Find where the given text appears and provide that cell's center as [x, y] coordinate. 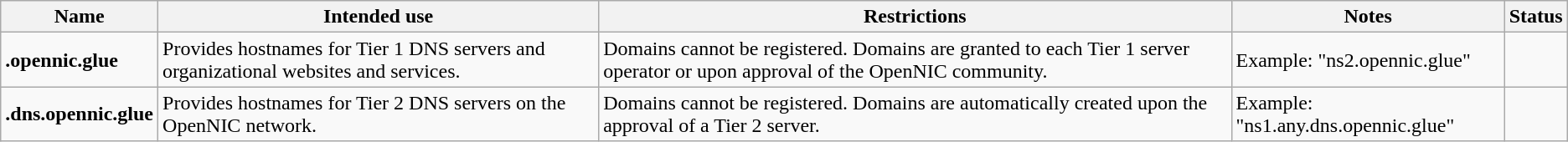
Example: "ns1.any.dns.opennic.glue" [1368, 114]
.opennic.glue [80, 60]
Intended use [379, 17]
Status [1536, 17]
Provides hostnames for Tier 1 DNS servers and organizational websites and services. [379, 60]
Domains cannot be registered. Domains are granted to each Tier 1 server operator or upon approval of the OpenNIC community. [915, 60]
Notes [1368, 17]
Provides hostnames for Tier 2 DNS servers on the OpenNIC network. [379, 114]
Example: "ns2.opennic.glue" [1368, 60]
.dns.opennic.glue [80, 114]
Name [80, 17]
Domains cannot be registered. Domains are automatically created upon the approval of a Tier 2 server. [915, 114]
Restrictions [915, 17]
